Detect which cell encompasses the target text, then output its [X, Y] center coordinate. 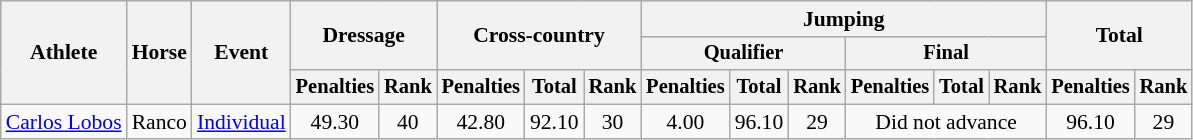
30 [613, 122]
42.80 [481, 122]
Jumping [844, 19]
Did not advance [946, 122]
Final [946, 54]
92.10 [554, 122]
Qualifier [744, 54]
Individual [242, 122]
Cross-country [540, 36]
Dressage [364, 36]
49.30 [335, 122]
Horse [160, 52]
4.00 [685, 122]
Carlos Lobos [64, 122]
40 [408, 122]
Athlete [64, 52]
Event [242, 52]
Ranco [160, 122]
